Locate the cell with the specified text and output its (X, Y) center coordinate. 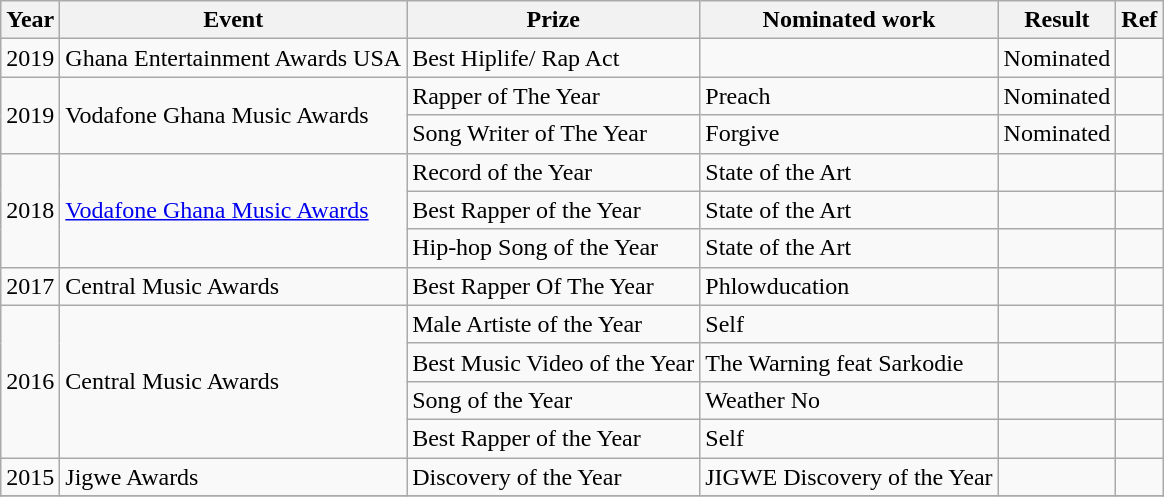
2018 (30, 210)
Record of the Year (554, 172)
Phlowducation (849, 286)
Best Hiplife/ Rap Act (554, 58)
Ref (1140, 20)
Forgive (849, 134)
Rapper of The Year (554, 96)
Male Artiste of the Year (554, 324)
The Warning feat Sarkodie (849, 362)
Weather No (849, 400)
Song of the Year (554, 400)
2017 (30, 286)
Hip-hop Song of the Year (554, 248)
Prize (554, 20)
Jigwe Awards (234, 477)
Best Rapper Of The Year (554, 286)
2016 (30, 381)
Ghana Entertainment Awards USA (234, 58)
Year (30, 20)
Event (234, 20)
2015 (30, 477)
Best Music Video of the Year (554, 362)
JIGWE Discovery of the Year (849, 477)
Discovery of the Year (554, 477)
Preach (849, 96)
Result (1057, 20)
Song Writer of The Year (554, 134)
Nominated work (849, 20)
